Output the (x, y) coordinate of the center of the cell containing the given text.  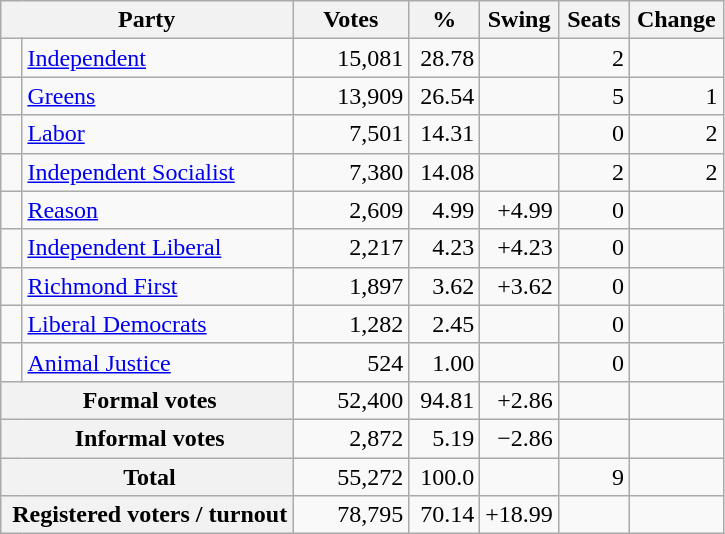
Informal votes (147, 438)
26.54 (444, 96)
5.19 (444, 438)
Total (147, 477)
Independent Liberal (158, 248)
524 (351, 362)
+18.99 (520, 515)
3.62 (444, 286)
Richmond First (158, 286)
15,081 (351, 58)
78,795 (351, 515)
70.14 (444, 515)
1 (676, 96)
28.78 (444, 58)
7,380 (351, 172)
7,501 (351, 134)
Formal votes (147, 400)
+4.23 (520, 248)
Greens (158, 96)
13,909 (351, 96)
1,282 (351, 324)
Change (676, 20)
14.08 (444, 172)
Reason (158, 210)
2.45 (444, 324)
Registered voters / turnout (147, 515)
+4.99 (520, 210)
Swing (520, 20)
Animal Justice (158, 362)
1,897 (351, 286)
52,400 (351, 400)
Seats (594, 20)
14.31 (444, 134)
Independent Socialist (158, 172)
Liberal Democrats (158, 324)
100.0 (444, 477)
4.99 (444, 210)
% (444, 20)
94.81 (444, 400)
Labor (158, 134)
Votes (351, 20)
+2.86 (520, 400)
2,872 (351, 438)
Party (147, 20)
1.00 (444, 362)
+3.62 (520, 286)
4.23 (444, 248)
2,609 (351, 210)
Independent (158, 58)
55,272 (351, 477)
−2.86 (520, 438)
5 (594, 96)
9 (594, 477)
2,217 (351, 248)
